Capture the cell that displays the provided text and extract its [x, y] central coordinate. 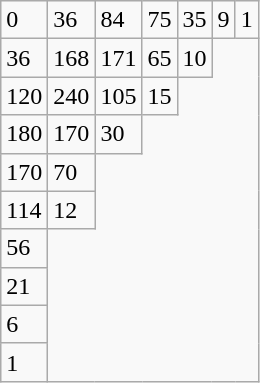
171 [118, 58]
70 [72, 172]
30 [118, 134]
114 [24, 210]
84 [118, 20]
120 [24, 96]
35 [194, 20]
168 [72, 58]
6 [24, 324]
240 [72, 96]
12 [72, 210]
65 [160, 58]
105 [118, 96]
0 [24, 20]
56 [24, 248]
10 [194, 58]
21 [24, 286]
180 [24, 134]
75 [160, 20]
9 [224, 20]
15 [160, 96]
